Pinpoint the cell where the given text exists, returning its (x, y) midpoint coordinate. 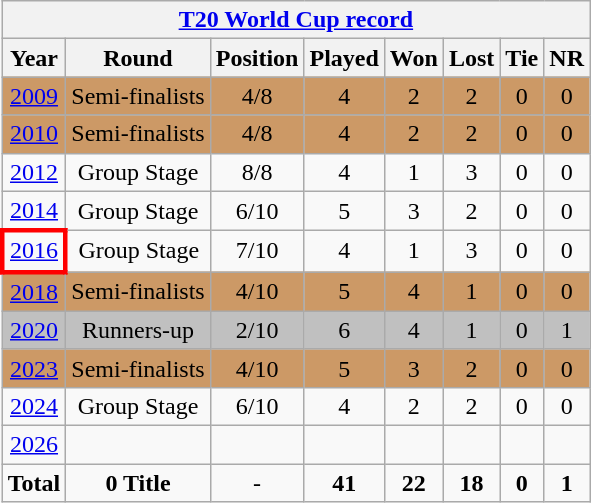
2024 (34, 406)
2020 (34, 330)
7/10 (257, 252)
2012 (34, 172)
2023 (34, 368)
18 (471, 483)
Lost (471, 58)
Tie (522, 58)
Year (34, 58)
Position (257, 58)
2016 (34, 252)
- (257, 483)
6 (344, 330)
2009 (34, 96)
41 (344, 483)
T20 World Cup record (296, 20)
0 Title (138, 483)
Total (34, 483)
2010 (34, 134)
Runners-up (138, 330)
Played (344, 58)
8/8 (257, 172)
Round (138, 58)
Won (414, 58)
2018 (34, 292)
22 (414, 483)
NR (567, 58)
2026 (34, 444)
2014 (34, 211)
2/10 (257, 330)
